Determine the (x, y) coordinate at the center of the cell enclosing the given text.  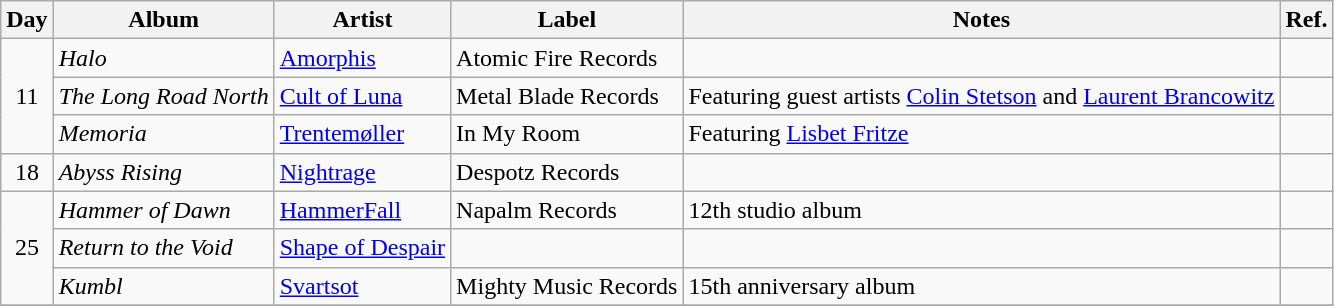
Svartsot (362, 286)
12th studio album (982, 210)
Despotz Records (567, 172)
Album (164, 20)
Return to the Void (164, 248)
Abyss Rising (164, 172)
11 (27, 96)
Amorphis (362, 58)
Featuring guest artists Colin Stetson and Laurent Brancowitz (982, 96)
Hammer of Dawn (164, 210)
Memoria (164, 134)
Artist (362, 20)
Cult of Luna (362, 96)
The Long Road North (164, 96)
Kumbl (164, 286)
Shape of Despair (362, 248)
25 (27, 248)
Halo (164, 58)
Day (27, 20)
Napalm Records (567, 210)
Featuring Lisbet Fritze (982, 134)
Nightrage (362, 172)
HammerFall (362, 210)
Ref. (1306, 20)
Label (567, 20)
18 (27, 172)
Notes (982, 20)
Atomic Fire Records (567, 58)
Metal Blade Records (567, 96)
15th anniversary album (982, 286)
Trentemøller (362, 134)
Mighty Music Records (567, 286)
In My Room (567, 134)
